Scan for the cell matching the given text and deliver its [X, Y] coordinate at center. 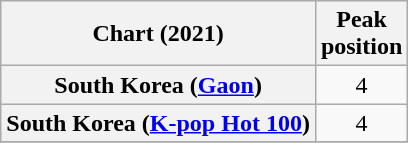
South Korea (K-pop Hot 100) [158, 123]
South Korea (Gaon) [158, 85]
Chart (2021) [158, 34]
Peakposition [361, 34]
